Detect which cell encompasses the target text, then output its (X, Y) center coordinate. 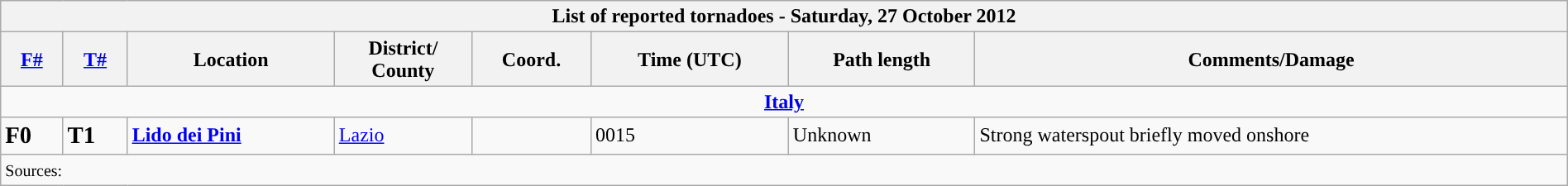
0015 (690, 136)
Unknown (882, 136)
Sources: (784, 169)
Time (UTC) (690, 60)
F# (31, 60)
Lazio (403, 136)
Comments/Damage (1271, 60)
F0 (31, 136)
Coord. (531, 60)
Lido dei Pini (231, 136)
District/County (403, 60)
List of reported tornadoes - Saturday, 27 October 2012 (784, 17)
Path length (882, 60)
Strong waterspout briefly moved onshore (1271, 136)
T1 (95, 136)
Italy (784, 102)
Location (231, 60)
T# (95, 60)
